Return the [x, y] coordinate for the center point of the cell that contains the specified text.  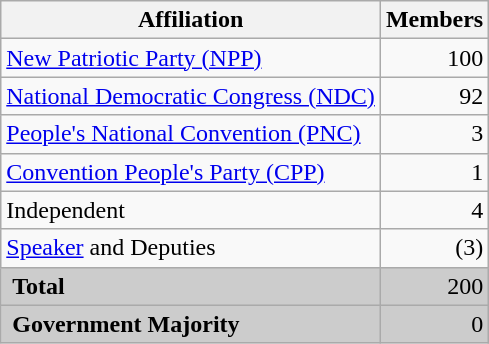
New Patriotic Party (NPP) [191, 58]
Members [434, 20]
1 [434, 172]
People's National Convention (PNC) [191, 134]
Government Majority [191, 324]
3 [434, 134]
Speaker and Deputies [191, 248]
Affiliation [191, 20]
(3) [434, 248]
Total [191, 286]
4 [434, 210]
National Democratic Congress (NDC) [191, 96]
Independent [191, 210]
Convention People's Party (CPP) [191, 172]
100 [434, 58]
200 [434, 286]
0 [434, 324]
92 [434, 96]
